Locate the cell with the specified text and output its [X, Y] center coordinate. 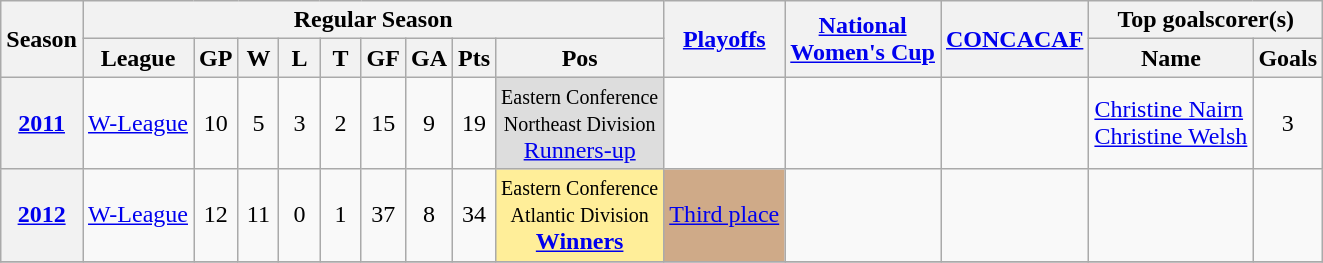
T [340, 58]
Playoffs [724, 39]
Pts [474, 58]
2012 [42, 215]
Christine NairnChristine Welsh [1171, 123]
Name [1171, 58]
W [258, 58]
Season [42, 39]
1 [340, 215]
8 [428, 215]
GA [428, 58]
15 [383, 123]
Eastern ConferenceNortheast DivisionRunners-up [580, 123]
5 [258, 123]
34 [474, 215]
GP [216, 58]
37 [383, 215]
Goals [1288, 58]
Top goalscorer(s) [1206, 20]
Pos [580, 58]
Regular Season [372, 20]
L [300, 58]
CONCACAF [1014, 39]
0 [300, 215]
NationalWomen's Cup [863, 39]
2011 [42, 123]
Eastern ConferenceAtlantic DivisionWinners [580, 215]
11 [258, 215]
12 [216, 215]
GF [383, 58]
2 [340, 123]
9 [428, 123]
League [138, 58]
Third place [724, 215]
19 [474, 123]
10 [216, 123]
